Determine the (X, Y) coordinate at the center of the cell enclosing the given text.  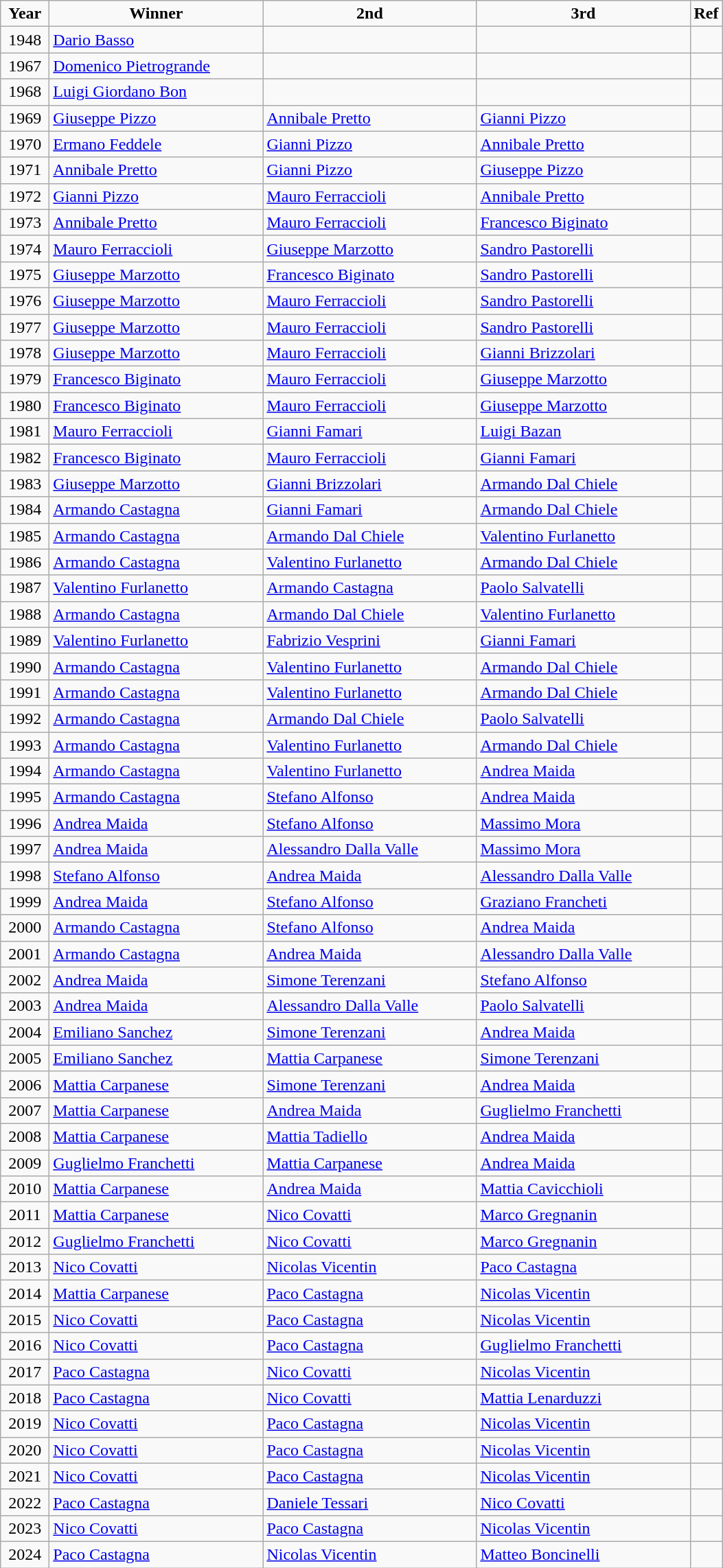
1973 (25, 222)
Domenico Pietrogrande (157, 66)
2008 (25, 1136)
Luigi Giordano Bon (157, 92)
1977 (25, 327)
Luigi Bazan (584, 432)
Mattia Cavicchioli (584, 1189)
2000 (25, 928)
2018 (25, 1398)
2004 (25, 1032)
2003 (25, 1006)
2002 (25, 980)
2012 (25, 1241)
2013 (25, 1267)
2009 (25, 1163)
1971 (25, 170)
Daniele Tessari (369, 1502)
Graziano Francheti (584, 902)
1982 (25, 458)
Ermano Feddele (157, 144)
1983 (25, 484)
1996 (25, 823)
1968 (25, 92)
1995 (25, 797)
2001 (25, 954)
1980 (25, 406)
2023 (25, 1528)
1948 (25, 40)
1997 (25, 850)
Ref (706, 14)
1992 (25, 718)
2020 (25, 1450)
3rd (584, 14)
2005 (25, 1058)
Year (25, 14)
1986 (25, 562)
1979 (25, 379)
1990 (25, 666)
Mattia Lenarduzzi (584, 1398)
Dario Basso (157, 40)
1978 (25, 353)
Winner (157, 14)
1994 (25, 771)
1993 (25, 745)
1985 (25, 536)
1981 (25, 432)
1989 (25, 640)
1975 (25, 274)
1987 (25, 588)
1988 (25, 614)
2006 (25, 1084)
1972 (25, 196)
1991 (25, 692)
1969 (25, 118)
Fabrizio Vesprini (369, 640)
2022 (25, 1502)
1970 (25, 144)
2015 (25, 1320)
2014 (25, 1294)
2021 (25, 1476)
2011 (25, 1215)
1984 (25, 510)
2017 (25, 1372)
1999 (25, 902)
2024 (25, 1554)
Matteo Boncinelli (584, 1554)
1967 (25, 66)
2016 (25, 1346)
2nd (369, 14)
1998 (25, 876)
2019 (25, 1424)
Mattia Tadiello (369, 1136)
1976 (25, 301)
2007 (25, 1110)
1974 (25, 248)
2010 (25, 1189)
